Search for the cell housing the specified text and yield its [x, y] center coordinate. 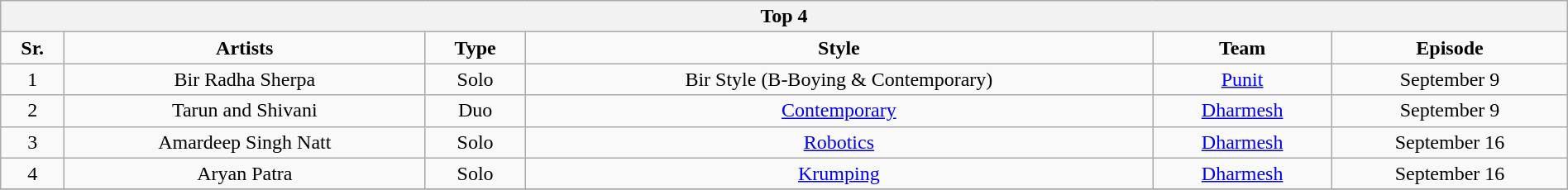
Amardeep Singh Natt [245, 142]
Artists [245, 48]
Team [1242, 48]
Top 4 [784, 17]
Duo [475, 111]
Contemporary [839, 111]
Type [475, 48]
4 [33, 173]
3 [33, 142]
Krumping [839, 173]
Bir Radha Sherpa [245, 79]
Bir Style (B-Boying & Contemporary) [839, 79]
1 [33, 79]
Sr. [33, 48]
2 [33, 111]
Tarun and Shivani [245, 111]
Style [839, 48]
Punit [1242, 79]
Episode [1451, 48]
Robotics [839, 142]
Aryan Patra [245, 173]
